Return [X, Y] of the center of cell containing provided text 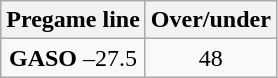
GASO –27.5 [74, 58]
48 [210, 58]
Over/under [210, 20]
Pregame line [74, 20]
